Return [x, y] of the center of cell containing provided text 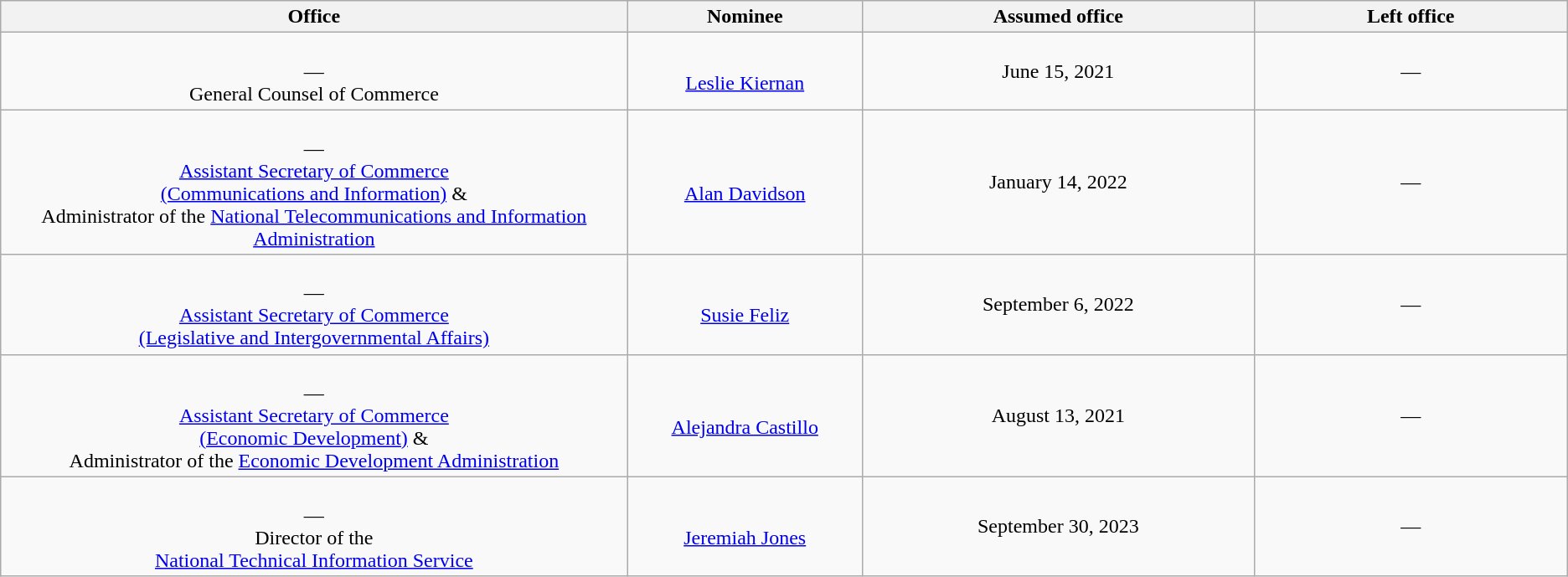
Nominee [745, 17]
January 14, 2022 [1059, 183]
Susie Feliz [745, 305]
September 30, 2023 [1059, 526]
Alejandra Castillo [745, 415]
Assumed office [1059, 17]
Jeremiah Jones [745, 526]
—Director of theNational Technical Information Service [314, 526]
August 13, 2021 [1059, 415]
—Assistant Secretary of Commerce(Economic Development) &Administrator of the Economic Development Administration [314, 415]
—General Counsel of Commerce [314, 71]
Office [314, 17]
Alan Davidson [745, 183]
Left office [1411, 17]
Leslie Kiernan [745, 71]
June 15, 2021 [1059, 71]
—Assistant Secretary of Commerce(Communications and Information) &Administrator of the National Telecommunications and Information Administration [314, 183]
September 6, 2022 [1059, 305]
—Assistant Secretary of Commerce(Legislative and Intergovernmental Affairs) [314, 305]
